Output the [x, y] coordinate of the center of the cell containing the given text.  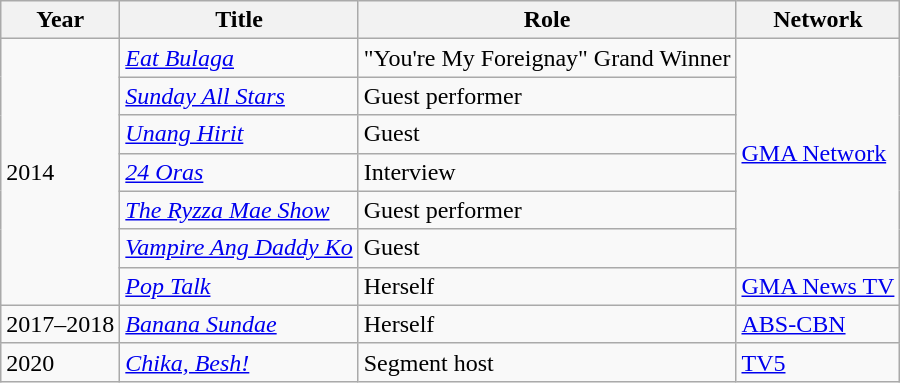
Title [239, 20]
GMA Network [818, 153]
Banana Sundae [239, 324]
TV5 [818, 362]
Eat Bulaga [239, 58]
Role [547, 20]
Chika, Besh! [239, 362]
Unang Hirit [239, 134]
Segment host [547, 362]
Vampire Ang Daddy Ko [239, 248]
Interview [547, 172]
24 Oras [239, 172]
Pop Talk [239, 286]
2014 [60, 172]
"You're My Foreignay" Grand Winner [547, 58]
GMA News TV [818, 286]
2020 [60, 362]
ABS-CBN [818, 324]
2017–2018 [60, 324]
Sunday All Stars [239, 96]
The Ryzza Mae Show [239, 210]
Network [818, 20]
Year [60, 20]
